Capture the cell that displays the provided text and extract its (x, y) central coordinate. 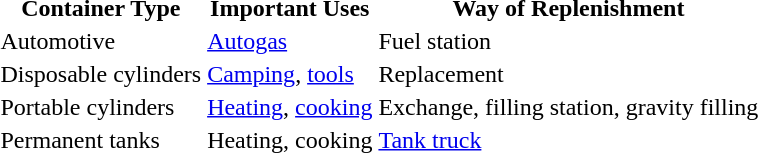
Camping, tools (290, 74)
Heating, cooking (290, 107)
Autogas (290, 41)
